Return the (X, Y) coordinate for the center point of the cell that contains the specified text.  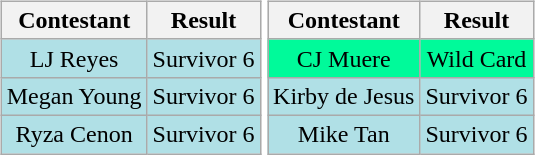
CJ Muere (344, 58)
Wild Card (476, 58)
Ryza Cenon (74, 134)
Kirby de Jesus (344, 96)
Megan Young (74, 96)
Mike Tan (344, 134)
LJ Reyes (74, 58)
